Capture the cell that displays the provided text and extract its [X, Y] central coordinate. 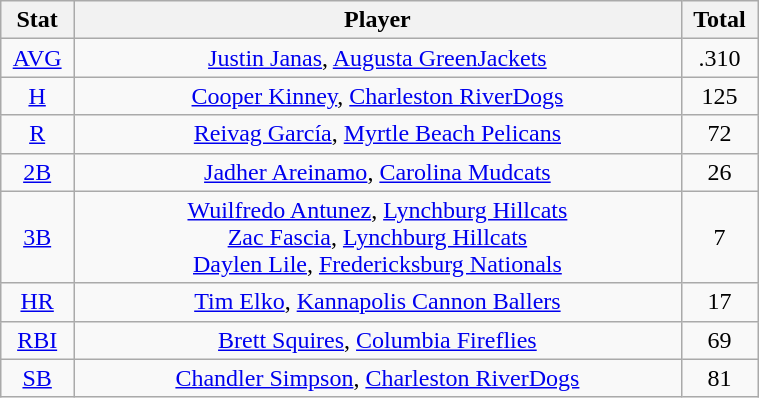
RBI [38, 340]
Cooper Kinney, Charleston RiverDogs [378, 96]
3B [38, 237]
Jadher Areinamo, Carolina Mudcats [378, 172]
7 [719, 237]
Chandler Simpson, Charleston RiverDogs [378, 378]
Player [378, 20]
26 [719, 172]
Wuilfredo Antunez, Lynchburg Hillcats Zac Fascia, Lynchburg Hillcats Daylen Lile, Fredericksburg Nationals [378, 237]
17 [719, 302]
72 [719, 134]
Justin Janas, Augusta GreenJackets [378, 58]
81 [719, 378]
Total [719, 20]
SB [38, 378]
Stat [38, 20]
Reivag García, Myrtle Beach Pelicans [378, 134]
Tim Elko, Kannapolis Cannon Ballers [378, 302]
H [38, 96]
R [38, 134]
HR [38, 302]
AVG [38, 58]
.310 [719, 58]
2B [38, 172]
Brett Squires, Columbia Fireflies [378, 340]
125 [719, 96]
69 [719, 340]
